Pinpoint the cell where the given text exists, returning its [x, y] midpoint coordinate. 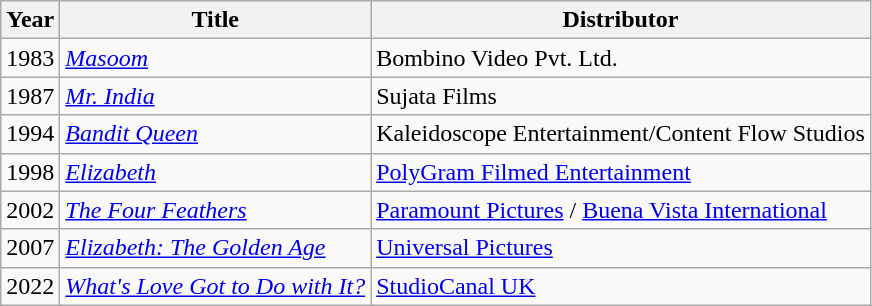
2007 [30, 248]
Bombino Video Pvt. Ltd. [621, 58]
1994 [30, 134]
Bandit Queen [216, 134]
Paramount Pictures / Buena Vista International [621, 210]
1987 [30, 96]
2002 [30, 210]
What's Love Got to Do with It? [216, 286]
2022 [30, 286]
Distributor [621, 20]
The Four Feathers [216, 210]
Elizabeth: The Golden Age [216, 248]
Year [30, 20]
Masoom [216, 58]
Universal Pictures [621, 248]
1983 [30, 58]
Title [216, 20]
PolyGram Filmed Entertainment [621, 172]
Kaleidoscope Entertainment/Content Flow Studios [621, 134]
1998 [30, 172]
Sujata Films [621, 96]
Mr. India [216, 96]
StudioCanal UK [621, 286]
Elizabeth [216, 172]
